Find where the given text appears and provide that cell's center as [x, y] coordinate. 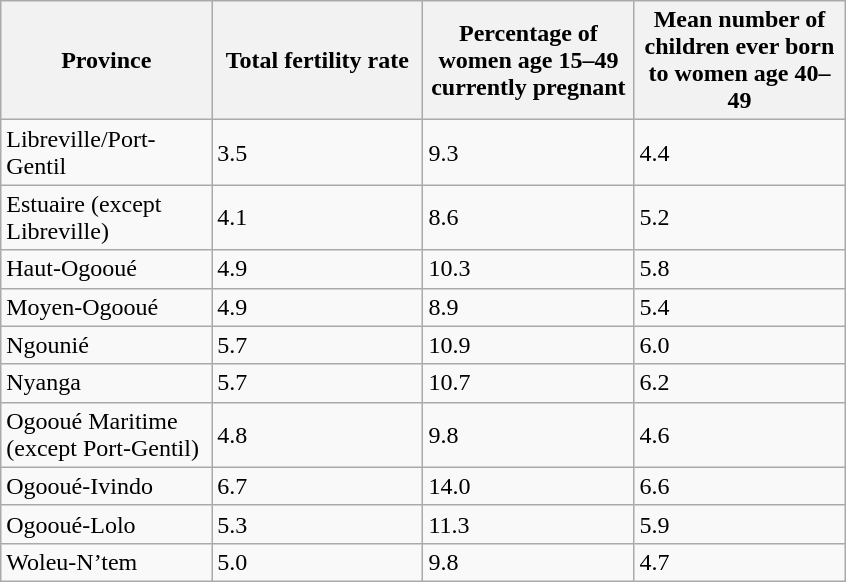
14.0 [528, 486]
Ogooué-Ivindo [106, 486]
5.2 [740, 218]
Haut-Ogooué [106, 269]
Ngounié [106, 345]
5.0 [318, 562]
Woleu-N’tem [106, 562]
Nyanga [106, 383]
6.7 [318, 486]
3.5 [318, 152]
6.0 [740, 345]
Percentage of women age 15–49 currently pregnant [528, 60]
5.8 [740, 269]
Province [106, 60]
Ogooué-Lolo [106, 524]
4.8 [318, 434]
9.3 [528, 152]
Estuaire (except Libreville) [106, 218]
4.4 [740, 152]
Ogooué Maritime (except Port-Gentil) [106, 434]
Mean number of children ever born to women age 40–49 [740, 60]
10.3 [528, 269]
5.3 [318, 524]
Total fertility rate [318, 60]
4.7 [740, 562]
10.7 [528, 383]
Moyen-Ogooué [106, 307]
11.3 [528, 524]
5.9 [740, 524]
10.9 [528, 345]
6.6 [740, 486]
6.2 [740, 383]
Libreville/Port-Gentil [106, 152]
4.6 [740, 434]
8.9 [528, 307]
5.4 [740, 307]
4.1 [318, 218]
8.6 [528, 218]
